Return the (X, Y) coordinate for the center point of the cell that contains the specified text.  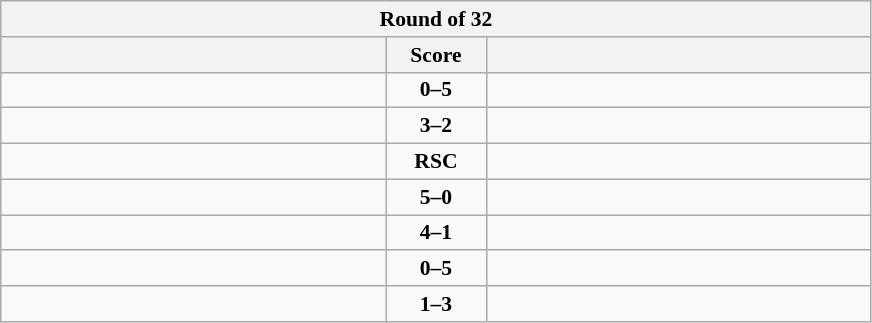
3–2 (436, 126)
Score (436, 55)
RSC (436, 162)
4–1 (436, 233)
5–0 (436, 197)
Round of 32 (436, 19)
1–3 (436, 304)
